Capture the cell that displays the provided text and extract its (X, Y) central coordinate. 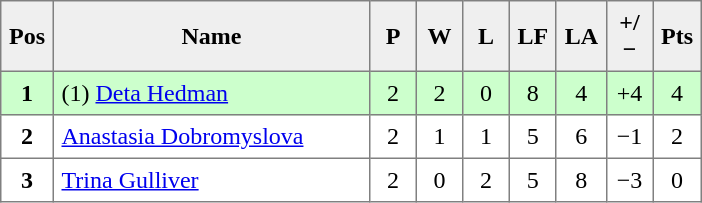
6 (581, 137)
+4 (629, 93)
Anastasia Dobromyslova (211, 137)
Pos (27, 36)
P (393, 36)
W (439, 36)
3 (27, 180)
−3 (629, 180)
LF (532, 36)
+/− (629, 36)
Trina Gulliver (211, 180)
L (486, 36)
−1 (629, 137)
LA (581, 36)
Pts (677, 36)
(1) Deta Hedman (211, 93)
Name (211, 36)
